Identify which cell holds the provided text, then report its [x, y] central coordinate. 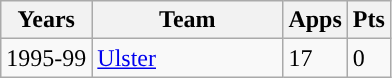
Apps [315, 20]
0 [368, 58]
Pts [368, 20]
17 [315, 58]
Team [188, 20]
1995-99 [46, 58]
Ulster [188, 58]
Years [46, 20]
